Capture the cell that displays the provided text and extract its (x, y) central coordinate. 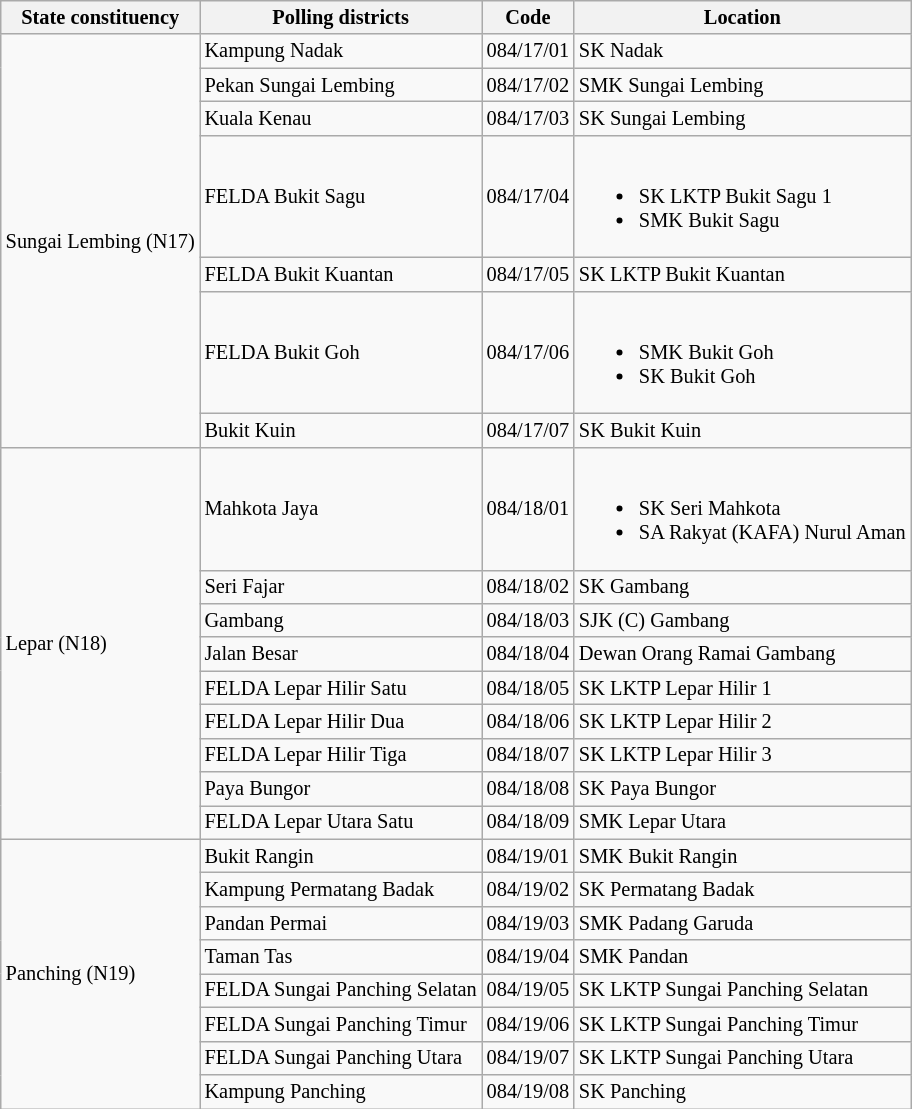
084/18/08 (528, 789)
SK Nadak (742, 51)
SK LKTP Lepar Hilir 3 (742, 755)
084/18/04 (528, 654)
SK Gambang (742, 587)
084/18/02 (528, 587)
Mahkota Jaya (341, 508)
SMK Sungai Lembing (742, 85)
084/17/06 (528, 352)
Kampung Nadak (341, 51)
SMK Pandan (742, 957)
SK LKTP Sungai Panching Selatan (742, 990)
Sungai Lembing (N17) (100, 240)
SJK (C) Gambang (742, 620)
SK LKTP Bukit Kuantan (742, 274)
SK Bukit Kuin (742, 431)
084/19/06 (528, 1024)
Kampung Permatang Badak (341, 889)
FELDA Lepar Hilir Dua (341, 721)
084/17/02 (528, 85)
Pekan Sungai Lembing (341, 85)
Panching (N19) (100, 974)
084/19/07 (528, 1058)
FELDA Sungai Panching Selatan (341, 990)
Polling districts (341, 17)
SK LKTP Lepar Hilir 1 (742, 688)
084/17/01 (528, 51)
SK Permatang Badak (742, 889)
SK LKTP Bukit Sagu 1SMK Bukit Sagu (742, 196)
FELDA Sungai Panching Utara (341, 1058)
084/18/03 (528, 620)
Kuala Kenau (341, 118)
084/17/04 (528, 196)
084/17/07 (528, 431)
SK LKTP Lepar Hilir 2 (742, 721)
Seri Fajar (341, 587)
084/17/05 (528, 274)
Location (742, 17)
Bukit Rangin (341, 856)
Lepar (N18) (100, 643)
084/19/05 (528, 990)
FELDA Bukit Goh (341, 352)
SK Sungai Lembing (742, 118)
084/18/09 (528, 822)
Pandan Permai (341, 923)
084/18/06 (528, 721)
FELDA Lepar Utara Satu (341, 822)
Jalan Besar (341, 654)
FELDA Bukit Kuantan (341, 274)
084/18/07 (528, 755)
SK Seri MahkotaSA Rakyat (KAFA) Nurul Aman (742, 508)
FELDA Sungai Panching Timur (341, 1024)
SK LKTP Sungai Panching Timur (742, 1024)
084/19/01 (528, 856)
FELDA Lepar Hilir Satu (341, 688)
SMK Lepar Utara (742, 822)
Bukit Kuin (341, 431)
SMK Bukit GohSK Bukit Goh (742, 352)
Code (528, 17)
FELDA Lepar Hilir Tiga (341, 755)
Paya Bungor (341, 789)
084/19/08 (528, 1091)
084/19/04 (528, 957)
Gambang (341, 620)
084/17/03 (528, 118)
SMK Padang Garuda (742, 923)
SMK Bukit Rangin (742, 856)
Kampung Panching (341, 1091)
Taman Tas (341, 957)
Dewan Orang Ramai Gambang (742, 654)
SK LKTP Sungai Panching Utara (742, 1058)
SK Panching (742, 1091)
084/18/05 (528, 688)
084/19/02 (528, 889)
FELDA Bukit Sagu (341, 196)
SK Paya Bungor (742, 789)
State constituency (100, 17)
084/18/01 (528, 508)
084/19/03 (528, 923)
